Return the [x, y] coordinate for the center point of the cell that contains the specified text.  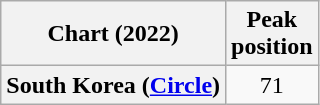
South Korea (Circle) [114, 85]
71 [272, 85]
Chart (2022) [114, 34]
Peakposition [272, 34]
